Detect which cell encompasses the target text, then output its [x, y] center coordinate. 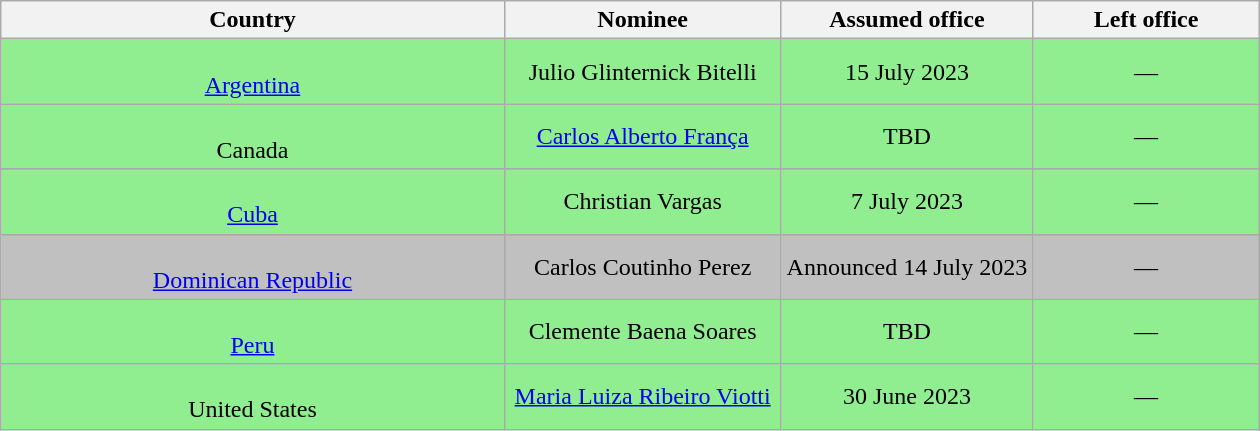
Julio Glinternick Bitelli [642, 72]
Left office [1146, 20]
Nominee [642, 20]
Announced 14 July 2023 [907, 266]
15 July 2023 [907, 72]
Christian Vargas [642, 202]
Peru [252, 332]
Carlos Coutinho Perez [642, 266]
Dominican Republic [252, 266]
United States [252, 396]
Maria Luiza Ribeiro Viotti [642, 396]
Assumed office [907, 20]
Country [252, 20]
30 June 2023 [907, 396]
Argentina [252, 72]
7 July 2023 [907, 202]
Clemente Baena Soares [642, 332]
Carlos Alberto França [642, 136]
Canada [252, 136]
Cuba [252, 202]
